Locate the cell with the specified text and output its [x, y] center coordinate. 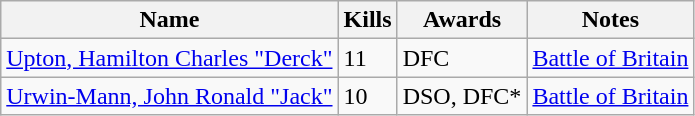
Upton, Hamilton Charles "Derck" [170, 58]
DFC [462, 58]
Kills [368, 20]
Awards [462, 20]
DSO, DFC* [462, 96]
Notes [610, 20]
10 [368, 96]
11 [368, 58]
Urwin-Mann, John Ronald "Jack" [170, 96]
Name [170, 20]
